Extract the (X, Y) coordinate from the center of the cell holding the provided text.  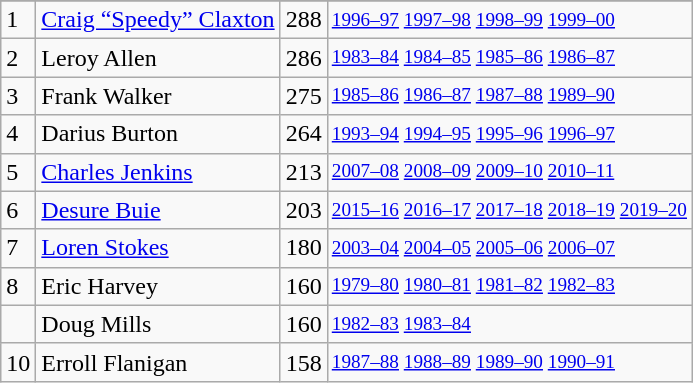
Loren Stokes (158, 248)
288 (304, 20)
1985–86 1986–87 1987–88 1989–90 (509, 96)
1987–88 1988–89 1989–90 1990–91 (509, 362)
2007–08 2008–09 2009–10 2010–11 (509, 172)
6 (18, 210)
4 (18, 134)
7 (18, 248)
1983–84 1984–85 1985–86 1986–87 (509, 58)
Charles Jenkins (158, 172)
Darius Burton (158, 134)
Frank Walker (158, 96)
2 (18, 58)
1 (18, 20)
8 (18, 286)
1993–94 1994–95 1995–96 1996–97 (509, 134)
Craig “Speedy” Claxton (158, 20)
1982–83 1983–84 (509, 324)
1979–80 1980–81 1981–82 1982–83 (509, 286)
Erroll Flanigan (158, 362)
3 (18, 96)
158 (304, 362)
203 (304, 210)
275 (304, 96)
180 (304, 248)
213 (304, 172)
2003–04 2004–05 2005–06 2006–07 (509, 248)
286 (304, 58)
2015–16 2016–17 2017–18 2018–19 2019–20 (509, 210)
264 (304, 134)
Leroy Allen (158, 58)
Eric Harvey (158, 286)
Desure Buie (158, 210)
1996–97 1997–98 1998–99 1999–00 (509, 20)
5 (18, 172)
Doug Mills (158, 324)
10 (18, 362)
